Locate the cell with the specified text and output its (X, Y) center coordinate. 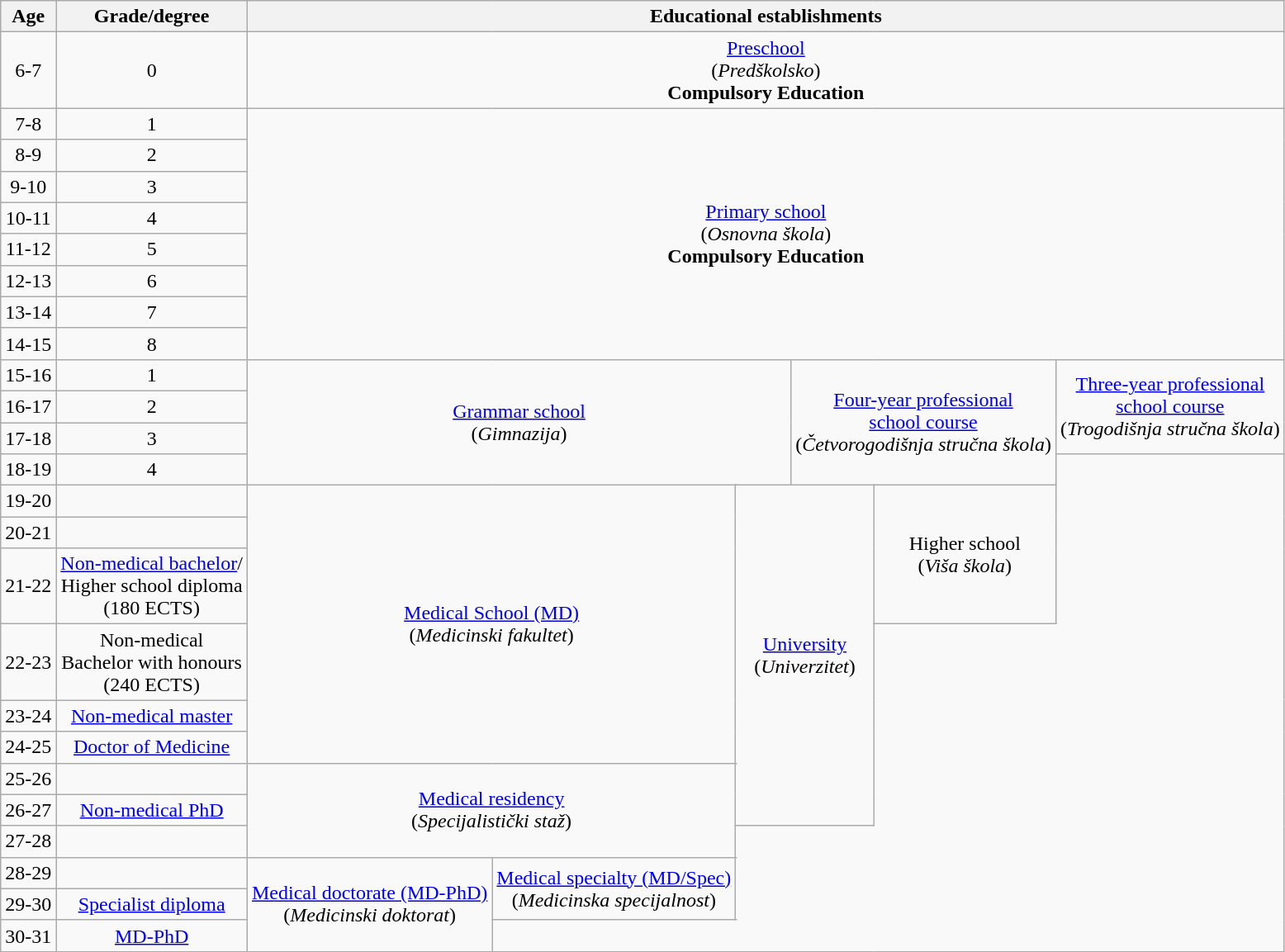
19-20 (28, 501)
MD-PhD (152, 935)
0 (152, 70)
22-23 (28, 662)
Medical doctorate (MD-PhD)(Medicinski doktorat) (369, 904)
Non-medicalBachelor with honours(240 ECTS) (152, 662)
11-12 (28, 249)
8-9 (28, 155)
5 (152, 249)
24-25 (28, 747)
9-10 (28, 187)
29-30 (28, 904)
17-18 (28, 438)
Medical School (MD)(Medicinski fakultet) (491, 624)
Non-medical bachelor/Higher school diploma(180 ECTS) (152, 586)
University(Univerzitet) (804, 656)
Non-medical PhD (152, 810)
Medical residency(Specijalistički staž) (491, 810)
25-26 (28, 779)
27-28 (28, 841)
7 (152, 312)
Doctor of Medicine (152, 747)
13-14 (28, 312)
Higher school(Viša škola) (965, 555)
16-17 (28, 406)
23-24 (28, 716)
30-31 (28, 935)
15-16 (28, 375)
26-27 (28, 810)
Three-year professionalschool course(Trogodišnja stručna škola) (1169, 406)
Preschool(Predškolsko)Compulsory Education (766, 70)
8 (152, 343)
Grade/degree (152, 17)
28-29 (28, 873)
Educational establishments (766, 17)
7-8 (28, 124)
20-21 (28, 533)
14-15 (28, 343)
6-7 (28, 70)
Specialist diploma (152, 904)
Primary school(Osnovna škola)Compulsory Education (766, 234)
18-19 (28, 470)
Age (28, 17)
21-22 (28, 586)
10-11 (28, 218)
6 (152, 281)
12-13 (28, 281)
Non-medical master (152, 716)
Medical specialty (MD/Spec)(Medicinska specijalnost) (614, 888)
Grammar school(Gimnazija) (519, 422)
Four-year professionalschool course(Četvorogodišnja stručna škola) (923, 422)
